From the cell containing the given text, extract its center point as [x, y] coordinate. 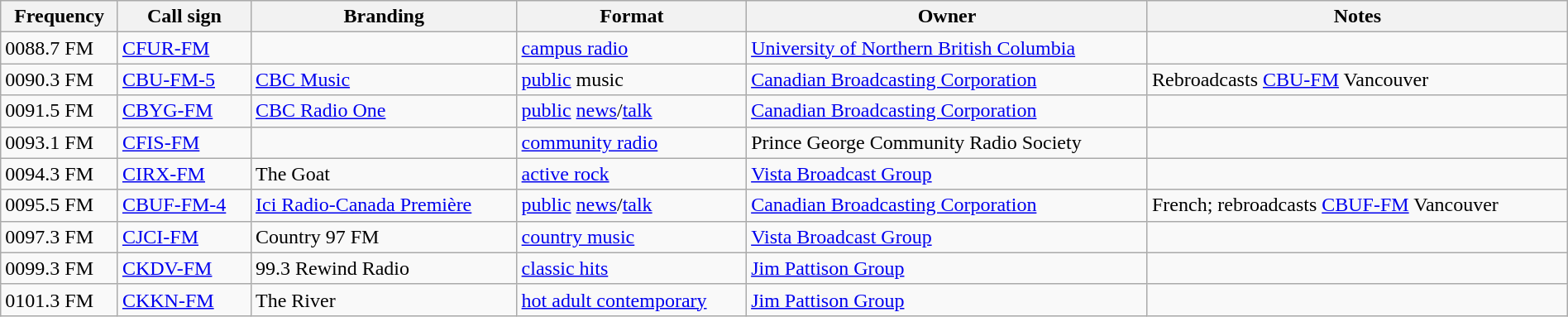
public music [632, 79]
CBC Radio One [385, 111]
hot adult contemporary [632, 300]
Rebroadcasts CBU-FM Vancouver [1357, 79]
French; rebroadcasts CBUF-FM Vancouver [1357, 205]
CBC Music [385, 79]
The Goat [385, 174]
CFIS-FM [184, 142]
CBYG-FM [184, 111]
campus radio [632, 48]
0088.7 FM [60, 48]
CBUF-FM-4 [184, 205]
99.3 Rewind Radio [385, 268]
CBU-FM-5 [184, 79]
active rock [632, 174]
community radio [632, 142]
0094.3 FM [60, 174]
0101.3 FM [60, 300]
country music [632, 237]
Frequency [60, 17]
0095.5 FM [60, 205]
Call sign [184, 17]
0091.5 FM [60, 111]
Country 97 FM [385, 237]
CKKN-FM [184, 300]
0099.3 FM [60, 268]
Branding [385, 17]
CFUR-FM [184, 48]
University of Northern British Columbia [948, 48]
classic hits [632, 268]
CIRX-FM [184, 174]
CJCI-FM [184, 237]
Ici Radio-Canada Première [385, 205]
Notes [1357, 17]
CKDV-FM [184, 268]
Owner [948, 17]
Format [632, 17]
Prince George Community Radio Society [948, 142]
0097.3 FM [60, 237]
The River [385, 300]
0090.3 FM [60, 79]
0093.1 FM [60, 142]
